Identify which cell holds the provided text, then report its (x, y) central coordinate. 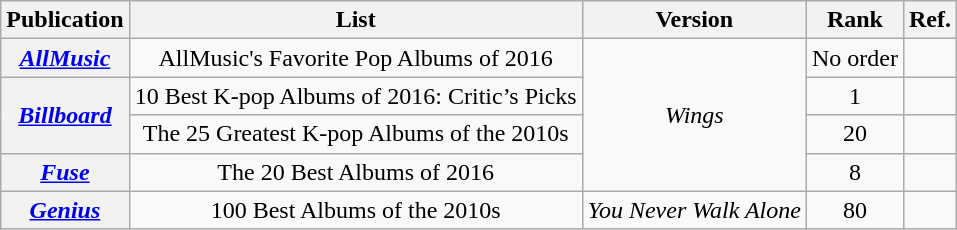
Ref. (930, 20)
8 (854, 172)
No order (854, 58)
1 (854, 96)
AllMusic (65, 58)
80 (854, 210)
Rank (854, 20)
Wings (694, 115)
The 25 Greatest K-pop Albums of the 2010s (356, 134)
List (356, 20)
20 (854, 134)
Billboard (65, 115)
100 Best Albums of the 2010s (356, 210)
Publication (65, 20)
AllMusic's Favorite Pop Albums of 2016 (356, 58)
The 20 Best Albums of 2016 (356, 172)
10 Best K-pop Albums of 2016: Critic’s Picks (356, 96)
Genius (65, 210)
You Never Walk Alone (694, 210)
Version (694, 20)
Fuse (65, 172)
